Detect which cell encompasses the target text, then output its [X, Y] center coordinate. 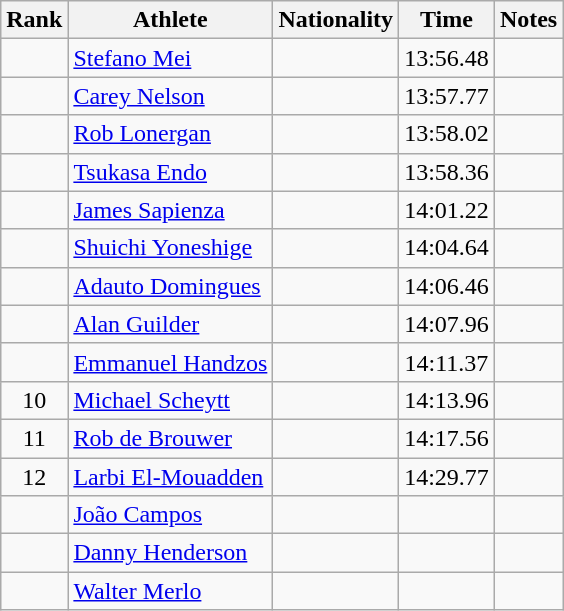
12 [34, 477]
Nationality [336, 20]
13:56.48 [447, 58]
Michael Scheytt [170, 400]
13:57.77 [447, 96]
Walter Merlo [170, 591]
Tsukasa Endo [170, 172]
13:58.36 [447, 172]
Stefano Mei [170, 58]
Rob de Brouwer [170, 438]
Alan Guilder [170, 324]
Shuichi Yoneshige [170, 248]
14:07.96 [447, 324]
Athlete [170, 20]
14:06.46 [447, 286]
11 [34, 438]
Rank [34, 20]
14:01.22 [447, 210]
14:11.37 [447, 362]
Danny Henderson [170, 553]
James Sapienza [170, 210]
14:29.77 [447, 477]
10 [34, 400]
João Campos [170, 515]
Time [447, 20]
Emmanuel Handzos [170, 362]
Adauto Domingues [170, 286]
14:13.96 [447, 400]
14:04.64 [447, 248]
13:58.02 [447, 134]
Rob Lonergan [170, 134]
Larbi El-Mouadden [170, 477]
Notes [528, 20]
14:17.56 [447, 438]
Carey Nelson [170, 96]
